Search for the cell housing the specified text and yield its [X, Y] center coordinate. 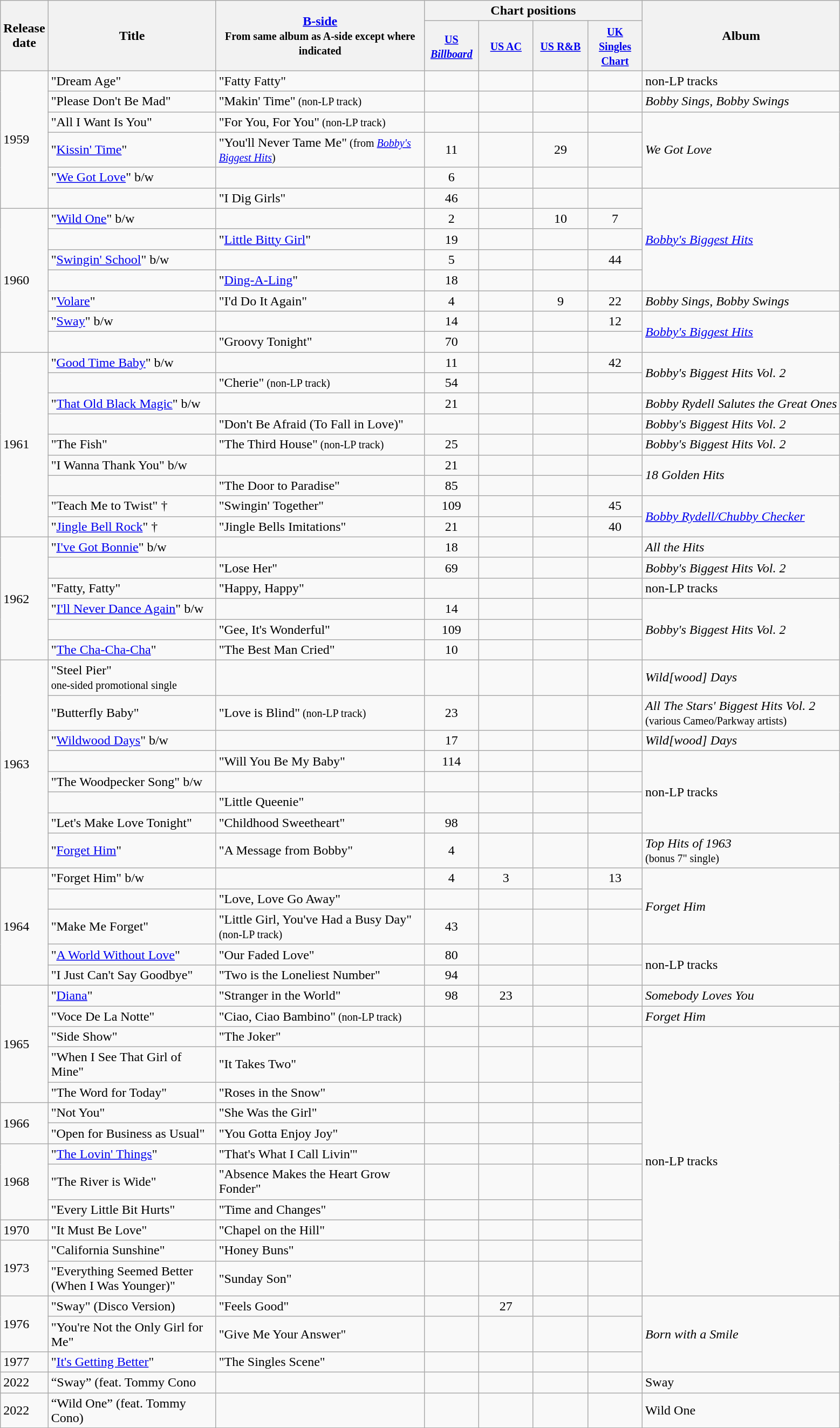
"Fatty Fatty" [320, 81]
"Time and Changes" [320, 1210]
45 [615, 506]
1966 [24, 1123]
"Sway" (Disco Version) [132, 1306]
"Not You" [132, 1113]
"Volare" [132, 300]
7 [615, 218]
1968 [24, 1181]
27 [506, 1306]
1973 [24, 1268]
"Little Queenie" [320, 802]
2 [451, 218]
"Cherie" (non-LP track) [320, 383]
"It Takes Two" [320, 1065]
"She Was the Girl" [320, 1113]
"Every Little Bit Hurts" [132, 1210]
All the Hits [741, 547]
"The Fish" [132, 445]
"It's Getting Better" [132, 1362]
"Make Me Forget" [132, 927]
"Love, Love Go Away" [320, 899]
"I Just Can't Say Goodbye" [132, 975]
"Gee, It's Wonderful" [320, 630]
46 [451, 198]
18 Golden Hits [741, 475]
"Two is the Loneliest Number" [320, 975]
"I'll Never Dance Again" b/w [132, 609]
"Wild One" b/w [132, 218]
"Sunday Son" [320, 1279]
"For You, For You" (non-LP track) [320, 122]
"Good Time Baby" b/w [132, 363]
3 [506, 878]
1961 [24, 445]
B-sideFrom same album as A-side except where indicated [320, 36]
"The Word for Today" [132, 1092]
"You'll Never Tame Me" (from Bobby's Biggest Hits) [320, 150]
"Side Show" [132, 1037]
"Sway" b/w [132, 322]
"It Must Be Love" [132, 1230]
17 [451, 741]
"Jingle Bell Rock" † [132, 527]
“Sway” (feat. Tommy Cono [132, 1382]
"Everything Seemed Better (When I Was Younger)" [132, 1279]
"You're Not the Only Girl for Me" [132, 1334]
"That's What I Call Livin'" [320, 1154]
"The Third House" (non-LP track) [320, 445]
"You Gotta Enjoy Joy" [320, 1133]
US R&B [560, 46]
"Little Girl, You've Had a Busy Day" (non-LP track) [320, 927]
"A World Without Love" [132, 954]
13 [615, 878]
"Fatty, Fatty" [132, 588]
"I Wanna Thank You" b/w [132, 465]
"I've Got Bonnie" b/w [132, 547]
Top Hits of 1963(bonus 7" single) [741, 850]
12 [615, 322]
"Childhood Sweetheart" [320, 823]
“Wild One” (feat. Tommy Cono) [132, 1410]
We Got Love [741, 150]
Sway [741, 1382]
Bobby Rydell Salutes the Great Ones [741, 404]
US AC [506, 46]
80 [451, 954]
1960 [24, 280]
"Chapel on the Hill" [320, 1230]
"The Woodpecker Song" b/w [132, 782]
"Groovy Tonight" [320, 342]
"Voce De La Notte" [132, 1016]
Wild One [741, 1410]
"The Joker" [320, 1037]
Born with a Smile [741, 1334]
"Love is Blind" (non-LP track) [320, 713]
"Swingin' Together" [320, 506]
"Will You Be My Baby" [320, 761]
"Kissin' Time" [132, 150]
Bobby Rydell/Chubby Checker [741, 516]
9 [560, 300]
US Billboard [451, 46]
"The Cha-Cha-Cha" [132, 650]
85 [451, 486]
"The River is Wide" [132, 1181]
44 [615, 259]
1965 [24, 1043]
"Forget Him" b/w [132, 878]
"Honey Buns" [320, 1251]
69 [451, 568]
"Swingin' School" b/w [132, 259]
25 [451, 445]
"Open for Business as Usual" [132, 1133]
"The Singles Scene" [320, 1362]
"Dream Age" [132, 81]
1977 [24, 1362]
42 [615, 363]
"Our Faded Love" [320, 954]
UK Singles Chart [615, 46]
"The Lovin' Things" [132, 1154]
"Give Me Your Answer" [320, 1334]
1959 [24, 139]
"Lose Her" [320, 568]
"Little Bitty Girl" [320, 239]
"Absence Makes the Heart Grow Fonder" [320, 1181]
All The Stars' Biggest Hits Vol. 2(various Cameo/Parkway artists) [741, 713]
29 [560, 150]
"Don't Be Afraid (To Fall in Love)" [320, 424]
"Makin' Time" (non-LP track) [320, 101]
"We Got Love" b/w [132, 177]
Release date [24, 36]
"Teach Me to Twist" † [132, 506]
"I'd Do It Again" [320, 300]
43 [451, 927]
"Happy, Happy" [320, 588]
54 [451, 383]
1962 [24, 598]
"California Sunshine" [132, 1251]
"Ding-A-Ling" [320, 280]
"Ciao, Ciao Bambino" (non-LP track) [320, 1016]
"The Best Man Cried" [320, 650]
"I Dig Girls" [320, 198]
19 [451, 239]
Somebody Loves You [741, 995]
22 [615, 300]
"That Old Black Magic" b/w [132, 404]
"Jingle Bells Imitations" [320, 527]
"Stranger in the World" [320, 995]
"Butterfly Baby" [132, 713]
1964 [24, 927]
"All I Want Is You" [132, 122]
"Diana" [132, 995]
"Roses in the Snow" [320, 1092]
1976 [24, 1324]
"Feels Good" [320, 1306]
114 [451, 761]
"Steel Pier"one-sided promotional single [132, 678]
"The Door to Paradise" [320, 486]
"Forget Him" [132, 850]
5 [451, 259]
6 [451, 177]
70 [451, 342]
Album [741, 36]
"When I See That Girl of Mine" [132, 1065]
40 [615, 527]
"Wildwood Days" b/w [132, 741]
Chart positions [533, 11]
94 [451, 975]
"A Message from Bobby" [320, 850]
1963 [24, 764]
1970 [24, 1230]
"Let's Make Love Tonight" [132, 823]
Title [132, 36]
"Please Don't Be Mad" [132, 101]
